Scan for the cell matching the given text and deliver its [X, Y] coordinate at center. 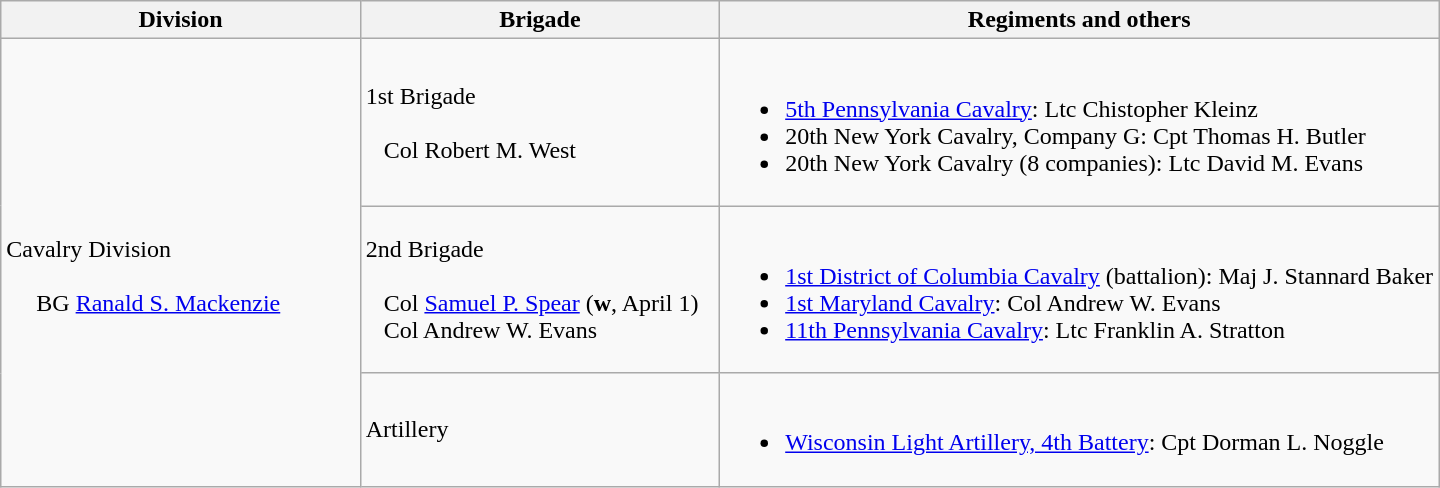
Brigade [540, 20]
Regiments and others [1080, 20]
2nd Brigade Col Samuel P. Spear (w, April 1) Col Andrew W. Evans [540, 290]
Division [180, 20]
Wisconsin Light Artillery, 4th Battery: Cpt Dorman L. Noggle [1080, 430]
Cavalry Division BG Ranald S. Mackenzie [180, 262]
1st Brigade Col Robert M. West [540, 122]
Artillery [540, 430]
